Scan for the cell matching the given text and deliver its (X, Y) coordinate at center. 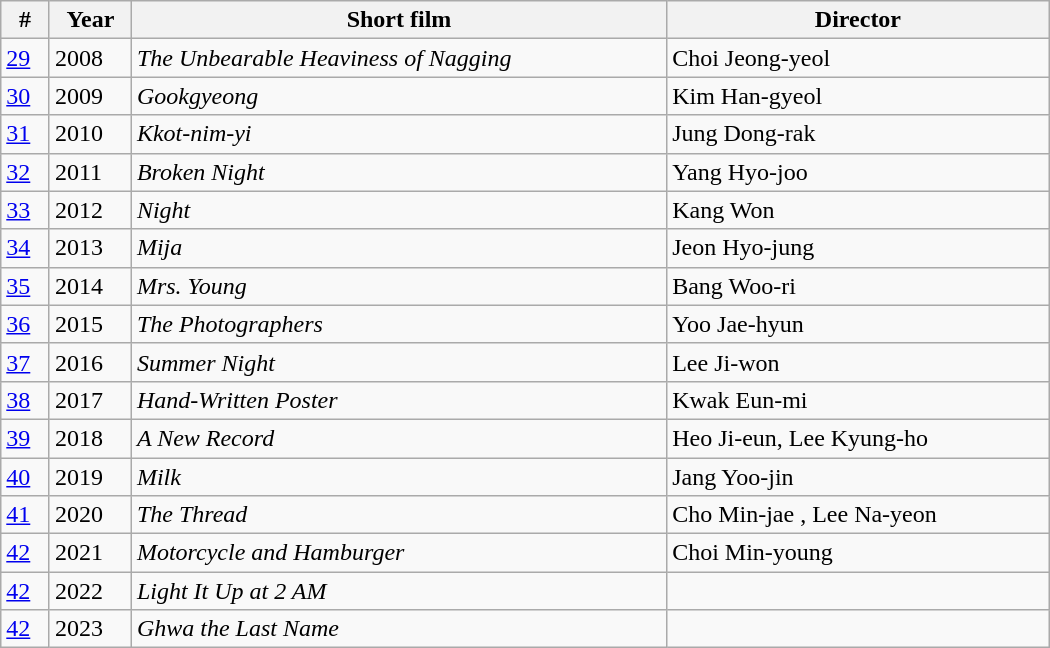
2010 (90, 134)
Heo Ji-eun, Lee Kyung-ho (858, 438)
2016 (90, 362)
Mija (398, 248)
The Photographers (398, 324)
31 (26, 134)
2018 (90, 438)
35 (26, 286)
Light It Up at 2 AM (398, 591)
40 (26, 477)
2013 (90, 248)
2021 (90, 553)
34 (26, 248)
2011 (90, 172)
37 (26, 362)
38 (26, 400)
Yoo Jae-hyun (858, 324)
The Thread (398, 515)
Kang Won (858, 210)
2008 (90, 58)
A New Record (398, 438)
33 (26, 210)
Short film (398, 20)
Summer Night (398, 362)
Ghwa the Last Name (398, 629)
# (26, 20)
36 (26, 324)
Yang Hyo-joo (858, 172)
Motorcycle and Hamburger (398, 553)
Hand-Written Poster (398, 400)
30 (26, 96)
2012 (90, 210)
2019 (90, 477)
The Unbearable Heaviness of Nagging (398, 58)
Broken Night (398, 172)
Night (398, 210)
Milk (398, 477)
Director (858, 20)
2020 (90, 515)
2017 (90, 400)
39 (26, 438)
2023 (90, 629)
2015 (90, 324)
Gookgyeong (398, 96)
2009 (90, 96)
Jung Dong-rak (858, 134)
2022 (90, 591)
41 (26, 515)
Jang Yoo-jin (858, 477)
Kwak Eun-mi (858, 400)
Lee Ji-won (858, 362)
Kim Han-gyeol (858, 96)
29 (26, 58)
Cho Min-jae , Lee Na-yeon (858, 515)
32 (26, 172)
Year (90, 20)
Choi Min-young (858, 553)
Mrs. Young (398, 286)
Jeon Hyo-jung (858, 248)
2014 (90, 286)
Kkot-nim-yi (398, 134)
Choi Jeong-yeol (858, 58)
Bang Woo-ri (858, 286)
